Detect which cell encompasses the target text, then output its (X, Y) center coordinate. 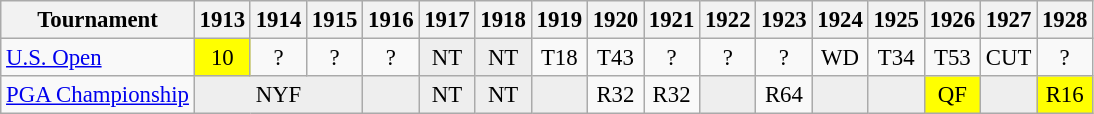
1922 (728, 20)
1926 (952, 20)
T34 (896, 58)
CUT (1008, 58)
1916 (391, 20)
1921 (672, 20)
PGA Championship (98, 95)
WD (840, 58)
1928 (1065, 20)
1925 (896, 20)
U.S. Open (98, 58)
1927 (1008, 20)
QF (952, 95)
1923 (784, 20)
1913 (222, 20)
1915 (335, 20)
1917 (447, 20)
1920 (615, 20)
1924 (840, 20)
1919 (559, 20)
T18 (559, 58)
1914 (278, 20)
T53 (952, 58)
1918 (503, 20)
T43 (615, 58)
NYF (278, 95)
10 (222, 58)
R16 (1065, 95)
Tournament (98, 20)
R64 (784, 95)
